Search for the cell housing the specified text and yield its (x, y) center coordinate. 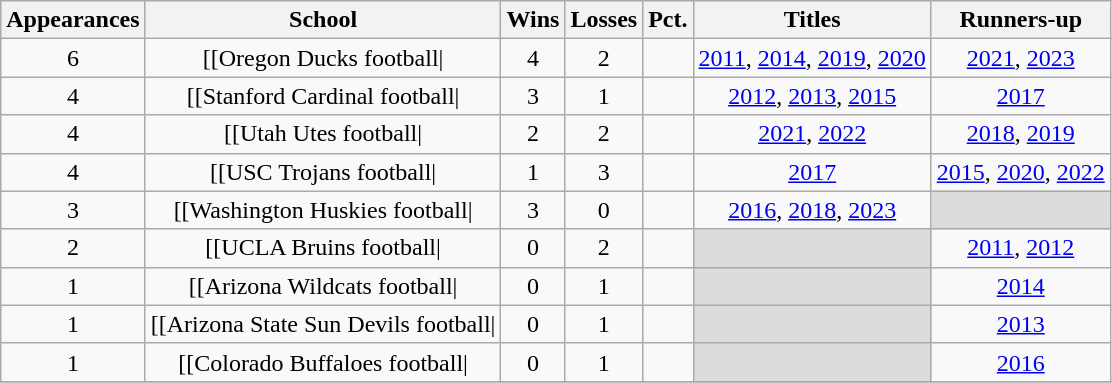
2016, 2018, 2023 (812, 210)
Wins (533, 20)
2018, 2019 (1020, 134)
[[UCLA Bruins football| (323, 248)
[[Stanford Cardinal football| (323, 96)
Appearances (73, 20)
2016 (1020, 362)
2014 (1020, 286)
School (323, 20)
2011, 2014, 2019, 2020 (812, 58)
[[Utah Utes football| (323, 134)
[[Washington Huskies football| (323, 210)
2012, 2013, 2015 (812, 96)
2011, 2012 (1020, 248)
Runners-up (1020, 20)
[[Arizona Wildcats football| (323, 286)
6 (73, 58)
[[Oregon Ducks football| (323, 58)
[[Colorado Buffaloes football| (323, 362)
2021, 2023 (1020, 58)
Titles (812, 20)
2015, 2020, 2022 (1020, 172)
Losses (604, 20)
[[USC Trojans football| (323, 172)
2013 (1020, 324)
2021, 2022 (812, 134)
[[Arizona State Sun Devils football| (323, 324)
Pct. (668, 20)
